Pinpoint the cell where the given text exists, returning its [X, Y] midpoint coordinate. 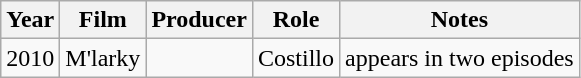
Costillo [296, 58]
Role [296, 20]
2010 [30, 58]
M'larky [103, 58]
Notes [460, 20]
appears in two episodes [460, 58]
Year [30, 20]
Film [103, 20]
Producer [200, 20]
